Return (X, Y) of the center of cell containing provided text 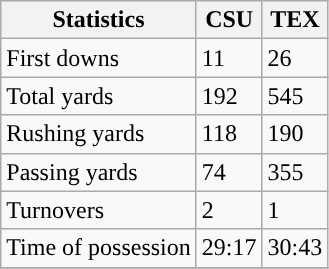
Rushing yards (99, 134)
192 (229, 96)
26 (295, 58)
Passing yards (99, 172)
74 (229, 172)
1 (295, 210)
Turnovers (99, 210)
Total yards (99, 96)
TEX (295, 20)
CSU (229, 20)
Statistics (99, 20)
545 (295, 96)
11 (229, 58)
190 (295, 134)
2 (229, 210)
30:43 (295, 248)
29:17 (229, 248)
355 (295, 172)
118 (229, 134)
Time of possession (99, 248)
First downs (99, 58)
